Return the [x, y] coordinate for the center point of the cell that contains the specified text.  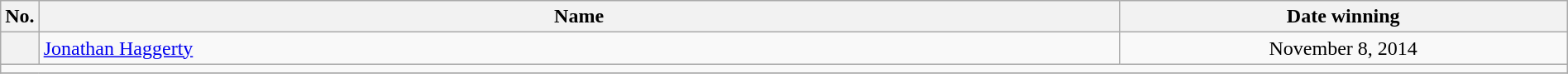
Date winning [1343, 17]
Name [579, 17]
No. [20, 17]
November 8, 2014 [1343, 48]
Jonathan Haggerty [579, 48]
